Locate the cell with the specified text and output its [x, y] center coordinate. 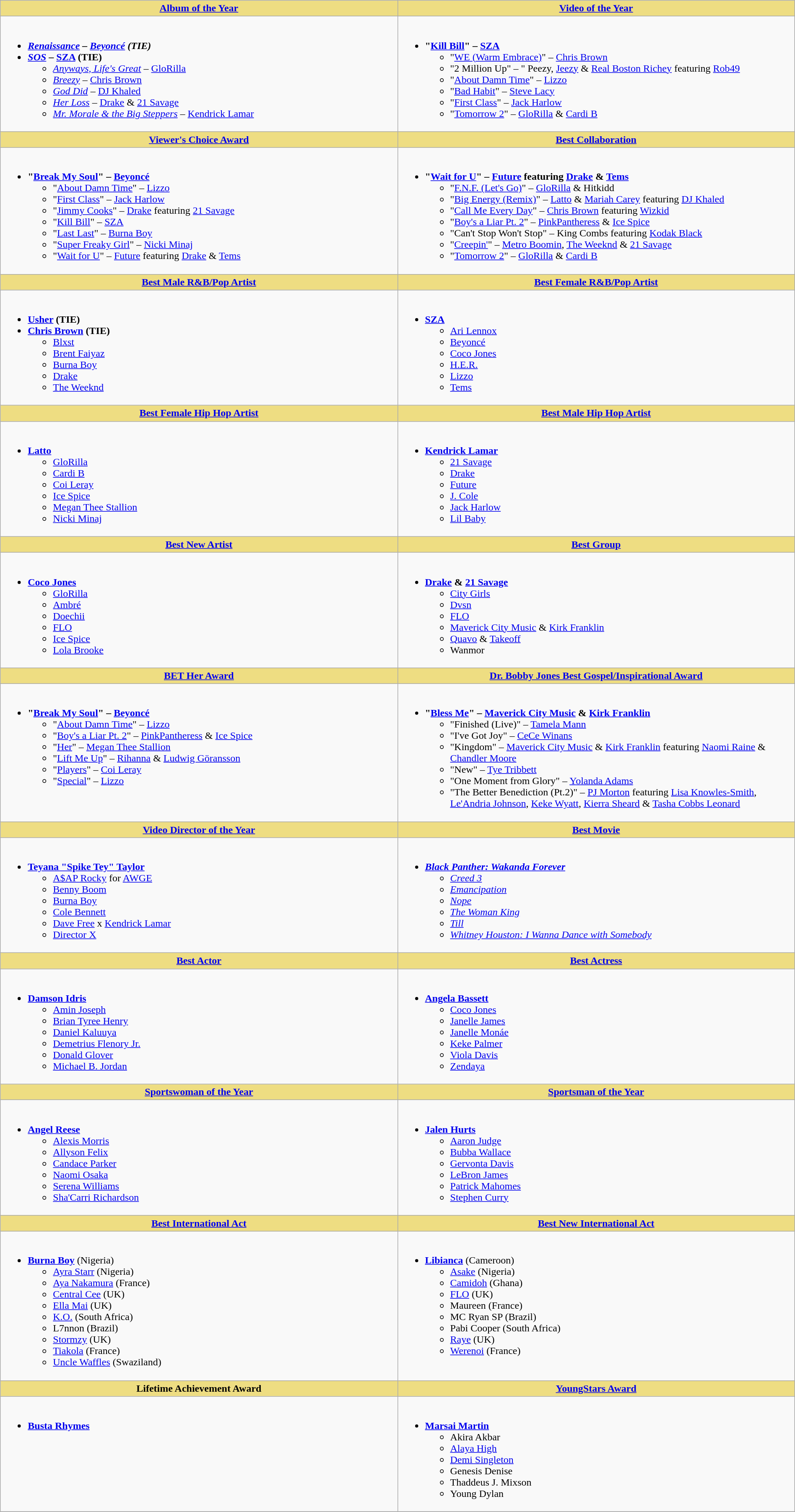
Best International Act [199, 1223]
Viewer's Choice Award [199, 140]
Album of the Year [199, 8]
Best Male R&B/Pop Artist [199, 282]
Best Collaboration [596, 140]
Teyana "Spike Tey" TaylorA$AP Rocky for AWGEBenny BoomBurna BoyCole BennettDave Free x Kendrick LamarDirector X [199, 895]
Coco JonesGloRillaAmbréDoechiiFLOIce SpiceLola Brooke [199, 610]
Lifetime Achievement Award [199, 1388]
Sportswoman of the Year [199, 1092]
Busta Rhymes [199, 1454]
Usher (TIE)Chris Brown (TIE)BlxstBrent FaiyazBurna BoyDrakeThe Weeknd [199, 348]
BET Her Award [199, 676]
Jalen HurtsAaron JudgeBubba WallaceGervonta DavisLeBron JamesPatrick MahomesStephen Curry [596, 1157]
Best Actress [596, 961]
Video Director of the Year [199, 829]
SZAAri LennoxBeyoncéCoco JonesH.E.R.LizzoTems [596, 348]
LattoGloRillaCardi BCoi LerayIce SpiceMegan Thee StallionNicki Minaj [199, 479]
Best Group [596, 544]
Best Female Hip Hop Artist [199, 413]
Best Movie [596, 829]
Best New International Act [596, 1223]
Marsai MartinAkira AkbarAlaya HighDemi SingletonGenesis DeniseThaddeus J. MixsonYoung Dylan [596, 1454]
Best Actor [199, 961]
Best Male Hip Hop Artist [596, 413]
Sportsman of the Year [596, 1092]
Best New Artist [199, 544]
Kendrick Lamar21 SavageDrakeFutureJ. ColeJack HarlowLil Baby [596, 479]
Damson IdrisAmin JosephBrian Tyree HenryDaniel KaluuyaDemetrius Flenory Jr.Donald GloverMichael B. Jordan [199, 1027]
Dr. Bobby Jones Best Gospel/Inspirational Award [596, 676]
Best Female R&B/Pop Artist [596, 282]
YoungStars Award [596, 1388]
Drake & 21 SavageCity GirlsDvsnFLOMaverick City Music & Kirk FranklinQuavo & TakeoffWanmor [596, 610]
Angela BassettCoco JonesJanelle JamesJanelle MonáeKeke PalmerViola DavisZendaya [596, 1027]
Black Panther: Wakanda ForeverCreed 3EmancipationNopeThe Woman KingTillWhitney Houston: I Wanna Dance with Somebody [596, 895]
Video of the Year [596, 8]
Angel ReeseAlexis MorrisAllyson FelixCandace ParkerNaomi OsakaSerena WilliamsSha'Carri Richardson [199, 1157]
Libianca (Cameroon)Asake (Nigeria)Camidoh (Ghana)FLO (UK)Maureen (France)MC Ryan SP (Brazil)Pabi Cooper (South Africa)Raye (UK)Werenoi (France) [596, 1306]
